Return the [x, y] coordinate for the center point of the cell that contains the specified text.  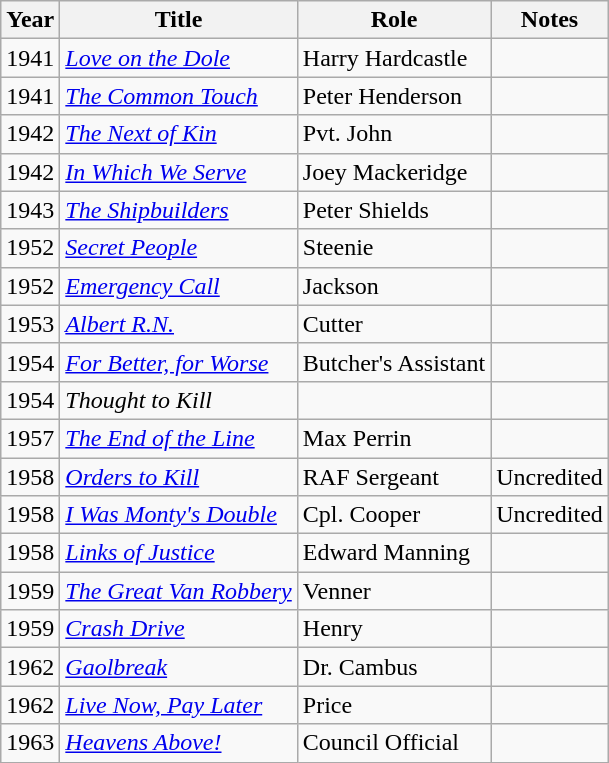
RAF Sergeant [394, 477]
Max Perrin [394, 438]
Orders to Kill [178, 477]
Peter Shields [394, 210]
Henry [394, 629]
Links of Justice [178, 553]
Butcher's Assistant [394, 362]
1943 [30, 210]
Emergency Call [178, 286]
Crash Drive [178, 629]
Cutter [394, 324]
I Was Monty's Double [178, 515]
Jackson [394, 286]
Venner [394, 591]
1957 [30, 438]
Secret People [178, 248]
Price [394, 705]
The Shipbuilders [178, 210]
Albert R.N. [178, 324]
Role [394, 20]
Year [30, 20]
Council Official [394, 743]
Edward Manning [394, 553]
For Better, for Worse [178, 362]
Gaolbreak [178, 667]
In Which We Serve [178, 172]
1953 [30, 324]
Love on the Dole [178, 58]
Joey Mackeridge [394, 172]
Live Now, Pay Later [178, 705]
The Common Touch [178, 96]
Thought to Kill [178, 400]
Heavens Above! [178, 743]
Peter Henderson [394, 96]
Harry Hardcastle [394, 58]
Title [178, 20]
Steenie [394, 248]
Cpl. Cooper [394, 515]
The Great Van Robbery [178, 591]
The End of the Line [178, 438]
1963 [30, 743]
Dr. Cambus [394, 667]
Pvt. John [394, 134]
The Next of Kin [178, 134]
Notes [550, 20]
